Detect which cell encompasses the target text, then output its [x, y] center coordinate. 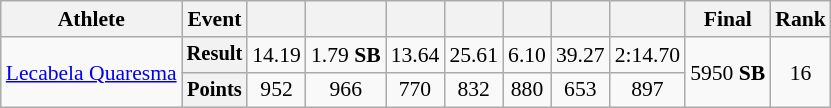
Points [215, 90]
880 [527, 90]
653 [580, 90]
Final [728, 19]
Athlete [92, 19]
13.64 [416, 55]
966 [346, 90]
952 [276, 90]
5950 SB [728, 72]
770 [416, 90]
2:14.70 [648, 55]
1.79 SB [346, 55]
16 [800, 72]
14.19 [276, 55]
39.27 [580, 55]
Rank [800, 19]
897 [648, 90]
6.10 [527, 55]
832 [474, 90]
25.61 [474, 55]
Lecabela Quaresma [92, 72]
Result [215, 55]
Event [215, 19]
